Search for the cell housing the specified text and yield its (X, Y) center coordinate. 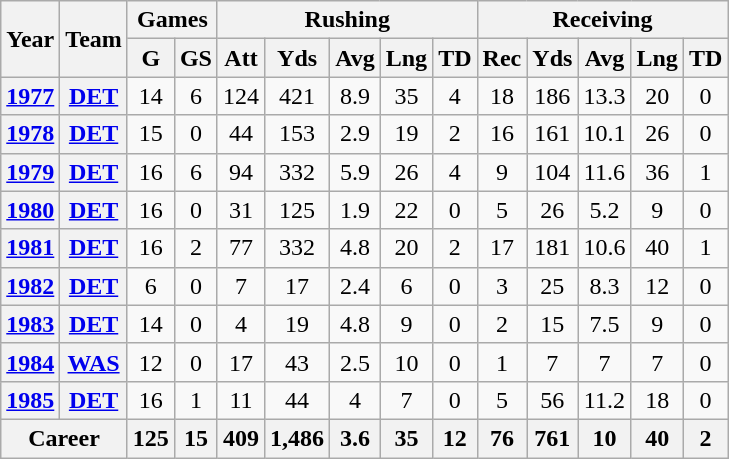
1.9 (356, 210)
11.2 (604, 400)
WAS (94, 362)
1985 (30, 400)
10.1 (604, 134)
Rec (502, 58)
1981 (30, 248)
Team (94, 39)
G (150, 58)
31 (240, 210)
Receiving (602, 20)
421 (298, 96)
2.4 (356, 286)
153 (298, 134)
56 (552, 400)
409 (240, 438)
1978 (30, 134)
1980 (30, 210)
Att (240, 58)
Career (64, 438)
1977 (30, 96)
1979 (30, 172)
3.6 (356, 438)
5.9 (356, 172)
8.9 (356, 96)
1983 (30, 324)
186 (552, 96)
Games (172, 20)
1,486 (298, 438)
761 (552, 438)
76 (502, 438)
25 (552, 286)
2.9 (356, 134)
104 (552, 172)
13.3 (604, 96)
77 (240, 248)
7.5 (604, 324)
8.3 (604, 286)
11 (240, 400)
5.2 (604, 210)
43 (298, 362)
10.6 (604, 248)
Year (30, 39)
1984 (30, 362)
124 (240, 96)
GS (196, 58)
11.6 (604, 172)
Rushing (347, 20)
94 (240, 172)
22 (406, 210)
161 (552, 134)
181 (552, 248)
36 (657, 172)
3 (502, 286)
2.5 (356, 362)
1982 (30, 286)
